Output the (X, Y) coordinate of the center of the cell containing the given text.  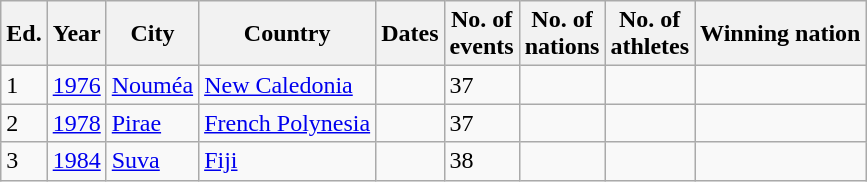
1 (24, 85)
No. ofathletes (650, 34)
Nouméa (152, 85)
Ed. (24, 34)
38 (482, 161)
1976 (76, 85)
3 (24, 161)
City (152, 34)
Suva (152, 161)
Winning nation (780, 34)
1978 (76, 123)
Country (288, 34)
Year (76, 34)
2 (24, 123)
Pirae (152, 123)
Dates (410, 34)
French Polynesia (288, 123)
No. ofnations (562, 34)
1984 (76, 161)
No. ofevents (482, 34)
New Caledonia (288, 85)
Fiji (288, 161)
